Search for the cell housing the specified text and yield its [x, y] center coordinate. 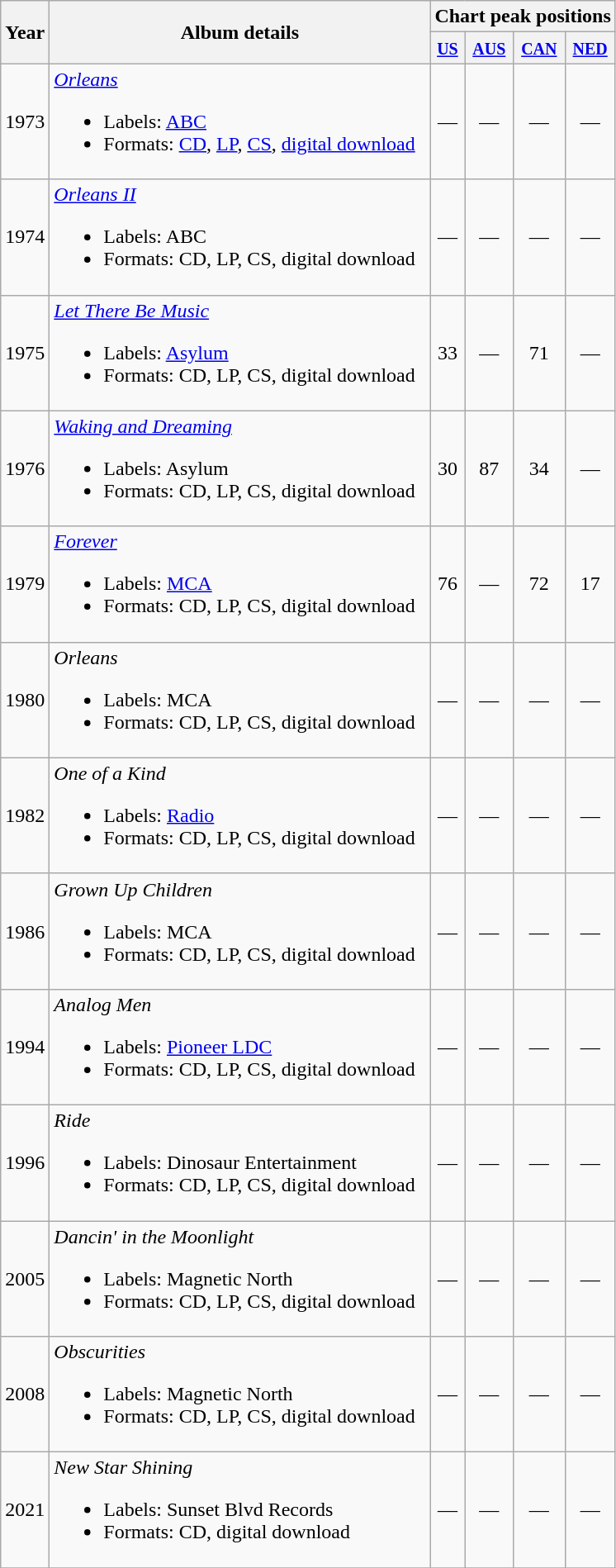
Grown Up ChildrenLabels: MCAFormats: CD, LP, CS, digital download [239, 931]
2005 [25, 1279]
1996 [25, 1162]
Analog MenLabels: Pioneer LDCFormats: CD, LP, CS, digital download [239, 1047]
71 [539, 353]
1980 [25, 700]
1975 [25, 353]
One of a KindLabels: RadioFormats: CD, LP, CS, digital download [239, 815]
AUS [489, 48]
1982 [25, 815]
1994 [25, 1047]
Orleans IILabels: ABCFormats: CD, LP, CS, digital download [239, 237]
17 [590, 584]
30 [448, 468]
ObscuritiesLabels: Magnetic NorthFormats: CD, LP, CS, digital download [239, 1395]
RideLabels: Dinosaur EntertainmentFormats: CD, LP, CS, digital download [239, 1162]
72 [539, 584]
ForeverLabels: MCAFormats: CD, LP, CS, digital download [239, 584]
33 [448, 353]
Waking and DreamingLabels: AsylumFormats: CD, LP, CS, digital download [239, 468]
2008 [25, 1395]
Dancin' in the MoonlightLabels: Magnetic NorthFormats: CD, LP, CS, digital download [239, 1279]
OrleansLabels: ABCFormats: CD, LP, CS, digital download [239, 121]
1973 [25, 121]
OrleansLabels: MCAFormats: CD, LP, CS, digital download [239, 700]
1974 [25, 237]
34 [539, 468]
Chart peak positions [523, 17]
Let There Be MusicLabels: AsylumFormats: CD, LP, CS, digital download [239, 353]
1976 [25, 468]
NED [590, 48]
2021 [25, 1510]
US [448, 48]
1979 [25, 584]
CAN [539, 48]
87 [489, 468]
Album details [239, 32]
76 [448, 584]
Year [25, 32]
1986 [25, 931]
New Star ShiningLabels: Sunset Blvd RecordsFormats: CD, digital download [239, 1510]
